Identify which cell holds the provided text, then report its (x, y) central coordinate. 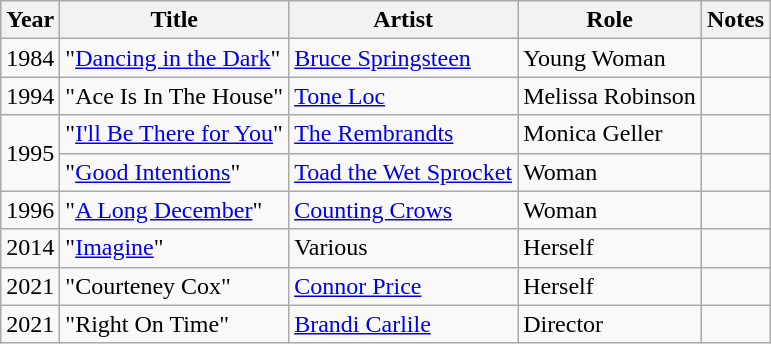
Connor Price (404, 286)
Monica Geller (610, 134)
Melissa Robinson (610, 96)
"I'll Be There for You" (174, 134)
Toad the Wet Sprocket (404, 172)
Brandi Carlile (404, 324)
Counting Crows (404, 210)
"Good Intentions" (174, 172)
1995 (30, 153)
"Imagine" (174, 248)
Young Woman (610, 58)
Director (610, 324)
"Dancing in the Dark" (174, 58)
"Courteney Cox" (174, 286)
The Rembrandts (404, 134)
Artist (404, 20)
Year (30, 20)
1994 (30, 96)
Title (174, 20)
Bruce Springsteen (404, 58)
Role (610, 20)
1996 (30, 210)
Various (404, 248)
1984 (30, 58)
"Ace Is In The House" (174, 96)
"A Long December" (174, 210)
2014 (30, 248)
Notes (735, 20)
Tone Loc (404, 96)
"Right On Time" (174, 324)
